Provide the [x, y] coordinate of the cell's center where the given text is located.  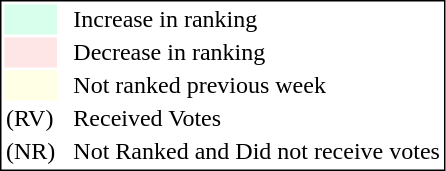
Increase in ranking [257, 19]
Not Ranked and Did not receive votes [257, 151]
Received Votes [257, 119]
Decrease in ranking [257, 53]
Not ranked previous week [257, 85]
(NR) [30, 151]
(RV) [30, 119]
